Search for the cell housing the specified text and yield its (X, Y) center coordinate. 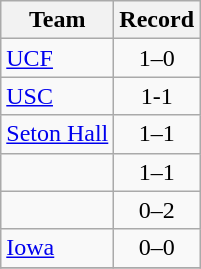
1-1 (157, 96)
Team (58, 20)
USC (58, 96)
Iowa (58, 248)
1–0 (157, 58)
0–2 (157, 210)
Seton Hall (58, 134)
0–0 (157, 248)
Record (157, 20)
UCF (58, 58)
